Search for the cell housing the specified text and yield its [X, Y] center coordinate. 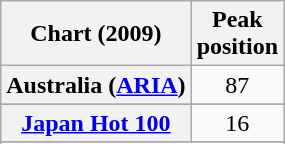
Japan Hot 100 [96, 123]
16 [237, 123]
Chart (2009) [96, 34]
87 [237, 85]
Peakposition [237, 34]
Australia (ARIA) [96, 85]
